Find where the given text appears and provide that cell's center as (X, Y) coordinate. 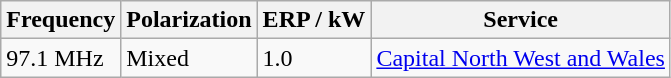
1.0 (314, 58)
Polarization (189, 20)
ERP / kW (314, 20)
Capital North West and Wales (521, 58)
Frequency (61, 20)
97.1 MHz (61, 58)
Mixed (189, 58)
Service (521, 20)
